Identify which cell holds the provided text, then report its [X, Y] central coordinate. 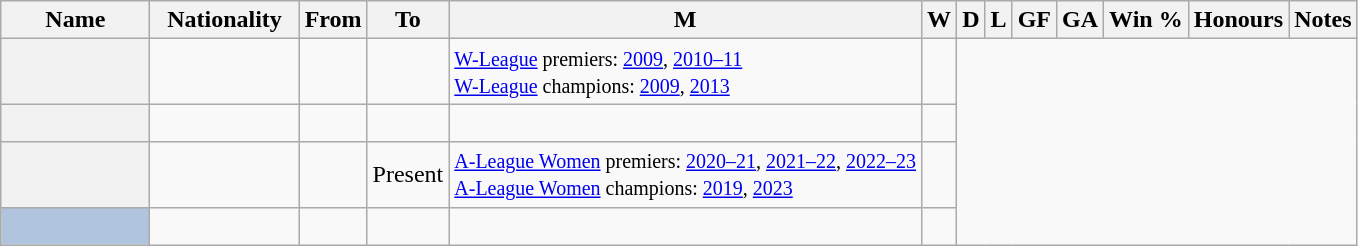
Name [76, 20]
W-League premiers: 2009, 2010–11 W-League champions: 2009, 2013 [686, 72]
Notes [1323, 20]
To [408, 20]
L [998, 20]
W [940, 20]
GA [1080, 20]
Win % [1146, 20]
From [333, 20]
GF [1034, 20]
Present [408, 174]
M [686, 20]
D [971, 20]
Nationality [224, 20]
A-League Women premiers: 2020–21, 2021–22, 2022–23 A-League Women champions: 2019, 2023 [686, 174]
Honours [1238, 20]
